Find where the given text appears and provide that cell's center as [X, Y] coordinate. 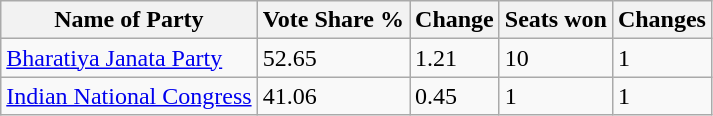
Name of Party [129, 20]
10 [556, 58]
Indian National Congress [129, 96]
Bharatiya Janata Party [129, 58]
Change [455, 20]
0.45 [455, 96]
Changes [662, 20]
Vote Share % [333, 20]
52.65 [333, 58]
41.06 [333, 96]
1.21 [455, 58]
Seats won [556, 20]
